Identify which cell holds the provided text, then report its (X, Y) central coordinate. 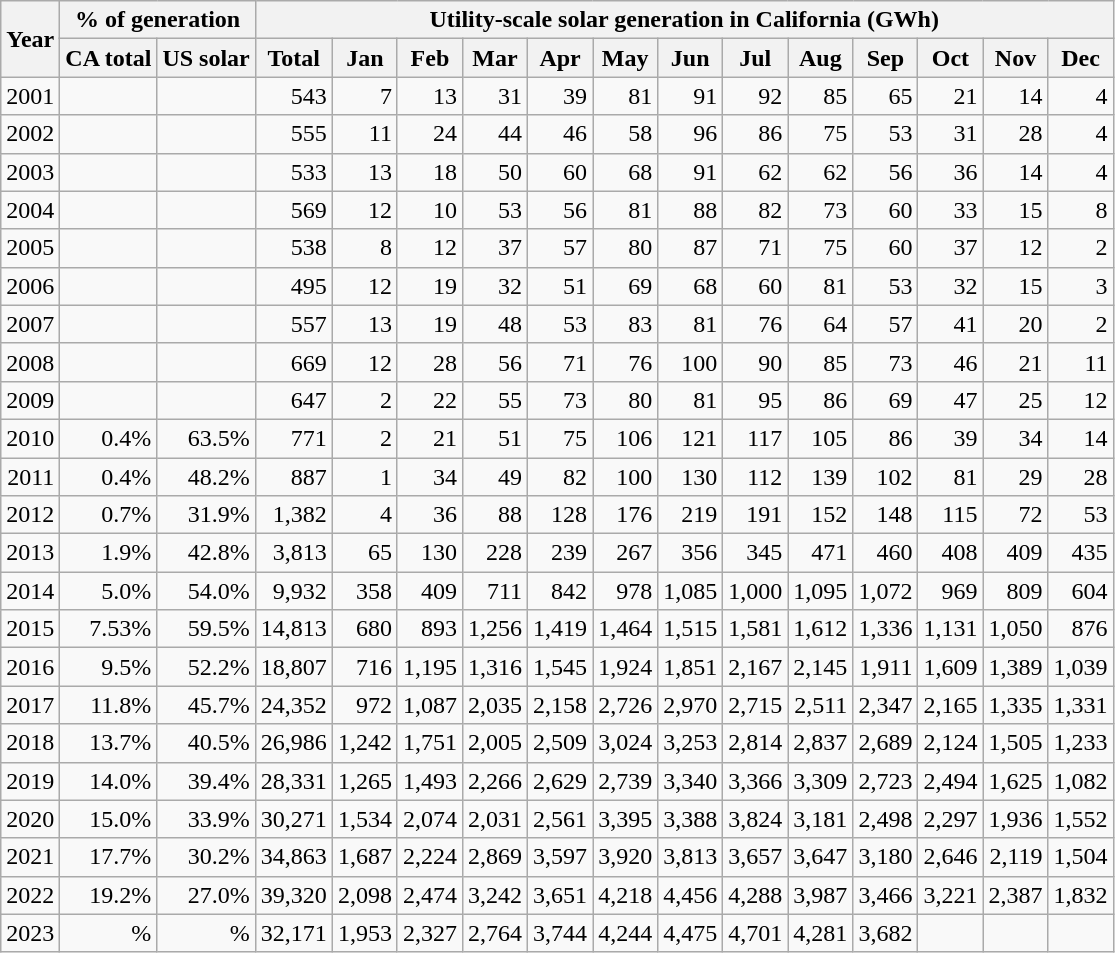
1,751 (430, 743)
3,647 (820, 857)
1,534 (364, 819)
28,331 (294, 781)
40.5% (206, 743)
543 (294, 96)
96 (690, 134)
121 (690, 438)
83 (626, 324)
2011 (30, 477)
1,515 (690, 629)
887 (294, 477)
1,493 (430, 781)
1,316 (494, 667)
2,167 (756, 667)
358 (364, 591)
Jan (364, 58)
3,221 (950, 895)
669 (294, 362)
4,218 (626, 895)
1,545 (560, 667)
18,807 (294, 667)
39.4% (206, 781)
2,494 (950, 781)
1.9% (108, 553)
3,388 (690, 819)
29 (1016, 477)
18 (430, 172)
2012 (30, 515)
1,911 (886, 667)
2,869 (494, 857)
9,932 (294, 591)
117 (756, 438)
2021 (30, 857)
2006 (30, 286)
1,625 (1016, 781)
48 (494, 324)
2003 (30, 172)
191 (756, 515)
2,098 (364, 895)
1,050 (1016, 629)
3,242 (494, 895)
26,986 (294, 743)
1,936 (1016, 819)
4,244 (626, 933)
3,180 (886, 857)
1,687 (364, 857)
17.7% (108, 857)
2,689 (886, 743)
2,715 (756, 705)
90 (756, 362)
Dec (1080, 58)
2008 (30, 362)
Sep (886, 58)
Apr (560, 58)
2004 (30, 210)
1,552 (1080, 819)
1,256 (494, 629)
2,124 (950, 743)
2010 (30, 438)
3,181 (820, 819)
1,336 (886, 629)
2013 (30, 553)
14,813 (294, 629)
604 (1080, 591)
1,832 (1080, 895)
58 (626, 134)
10 (430, 210)
893 (430, 629)
711 (494, 591)
0.7% (108, 515)
11.8% (108, 705)
1,087 (430, 705)
50 (494, 172)
3,366 (756, 781)
72 (1016, 515)
2,165 (950, 705)
2,723 (886, 781)
3,651 (560, 895)
128 (560, 515)
4,288 (756, 895)
1,233 (1080, 743)
1,924 (626, 667)
435 (1080, 553)
2020 (30, 819)
2002 (30, 134)
3,024 (626, 743)
2,764 (494, 933)
115 (950, 515)
3,920 (626, 857)
495 (294, 286)
1,382 (294, 515)
44 (494, 134)
969 (950, 591)
569 (294, 210)
2014 (30, 591)
102 (886, 477)
64 (820, 324)
49 (494, 477)
1,265 (364, 781)
4,456 (690, 895)
1,000 (756, 591)
13.7% (108, 743)
US solar (206, 58)
2,266 (494, 781)
CA total (108, 58)
267 (626, 553)
7 (364, 96)
3,824 (756, 819)
24,352 (294, 705)
2,837 (820, 743)
1,085 (690, 591)
2,145 (820, 667)
1,335 (1016, 705)
716 (364, 667)
1,505 (1016, 743)
7.53% (108, 629)
2,387 (1016, 895)
31.9% (206, 515)
2007 (30, 324)
19.2% (108, 895)
41 (950, 324)
2,498 (886, 819)
Mar (494, 58)
2,629 (560, 781)
647 (294, 400)
39,320 (294, 895)
20 (1016, 324)
876 (1080, 629)
3,744 (560, 933)
2015 (30, 629)
408 (950, 553)
2018 (30, 743)
52.2% (206, 667)
2023 (30, 933)
5.0% (108, 591)
92 (756, 96)
30.2% (206, 857)
2,224 (430, 857)
Total (294, 58)
356 (690, 553)
2,035 (494, 705)
3,466 (886, 895)
460 (886, 553)
27.0% (206, 895)
1,095 (820, 591)
% of generation (158, 20)
1,242 (364, 743)
106 (626, 438)
4,281 (820, 933)
152 (820, 515)
557 (294, 324)
3,253 (690, 743)
54.0% (206, 591)
239 (560, 553)
2,074 (430, 819)
1,609 (950, 667)
3,657 (756, 857)
2,814 (756, 743)
Nov (1016, 58)
148 (886, 515)
2,509 (560, 743)
1,195 (430, 667)
1,072 (886, 591)
1,039 (1080, 667)
842 (560, 591)
809 (1016, 591)
33 (950, 210)
2,474 (430, 895)
1,612 (820, 629)
1,131 (950, 629)
2019 (30, 781)
22 (430, 400)
3,682 (886, 933)
1,419 (560, 629)
2,347 (886, 705)
2,970 (690, 705)
1,389 (1016, 667)
30,271 (294, 819)
47 (950, 400)
2005 (30, 248)
1,851 (690, 667)
2016 (30, 667)
2,158 (560, 705)
59.5% (206, 629)
Jul (756, 58)
1,581 (756, 629)
1,331 (1080, 705)
2,119 (1016, 857)
533 (294, 172)
87 (690, 248)
2,005 (494, 743)
24 (430, 134)
95 (756, 400)
May (626, 58)
Utility-scale solar generation in California (GWh) (684, 20)
771 (294, 438)
1,953 (364, 933)
1,082 (1080, 781)
2022 (30, 895)
33.9% (206, 819)
Feb (430, 58)
2001 (30, 96)
1 (364, 477)
9.5% (108, 667)
176 (626, 515)
2,031 (494, 819)
3,340 (690, 781)
45.7% (206, 705)
3,987 (820, 895)
1,464 (626, 629)
471 (820, 553)
3,309 (820, 781)
48.2% (206, 477)
345 (756, 553)
Year (30, 39)
2,726 (626, 705)
2,646 (950, 857)
2009 (30, 400)
25 (1016, 400)
14.0% (108, 781)
3,597 (560, 857)
32,171 (294, 933)
978 (626, 591)
112 (756, 477)
34,863 (294, 857)
Oct (950, 58)
105 (820, 438)
63.5% (206, 438)
4,475 (690, 933)
15.0% (108, 819)
3 (1080, 286)
3,395 (626, 819)
Aug (820, 58)
2017 (30, 705)
4,701 (756, 933)
2,561 (560, 819)
55 (494, 400)
228 (494, 553)
2,297 (950, 819)
972 (364, 705)
680 (364, 629)
555 (294, 134)
2,327 (430, 933)
2,511 (820, 705)
219 (690, 515)
Jun (690, 58)
42.8% (206, 553)
139 (820, 477)
2,739 (626, 781)
1,504 (1080, 857)
538 (294, 248)
